Return (x, y) of the center of cell containing provided text 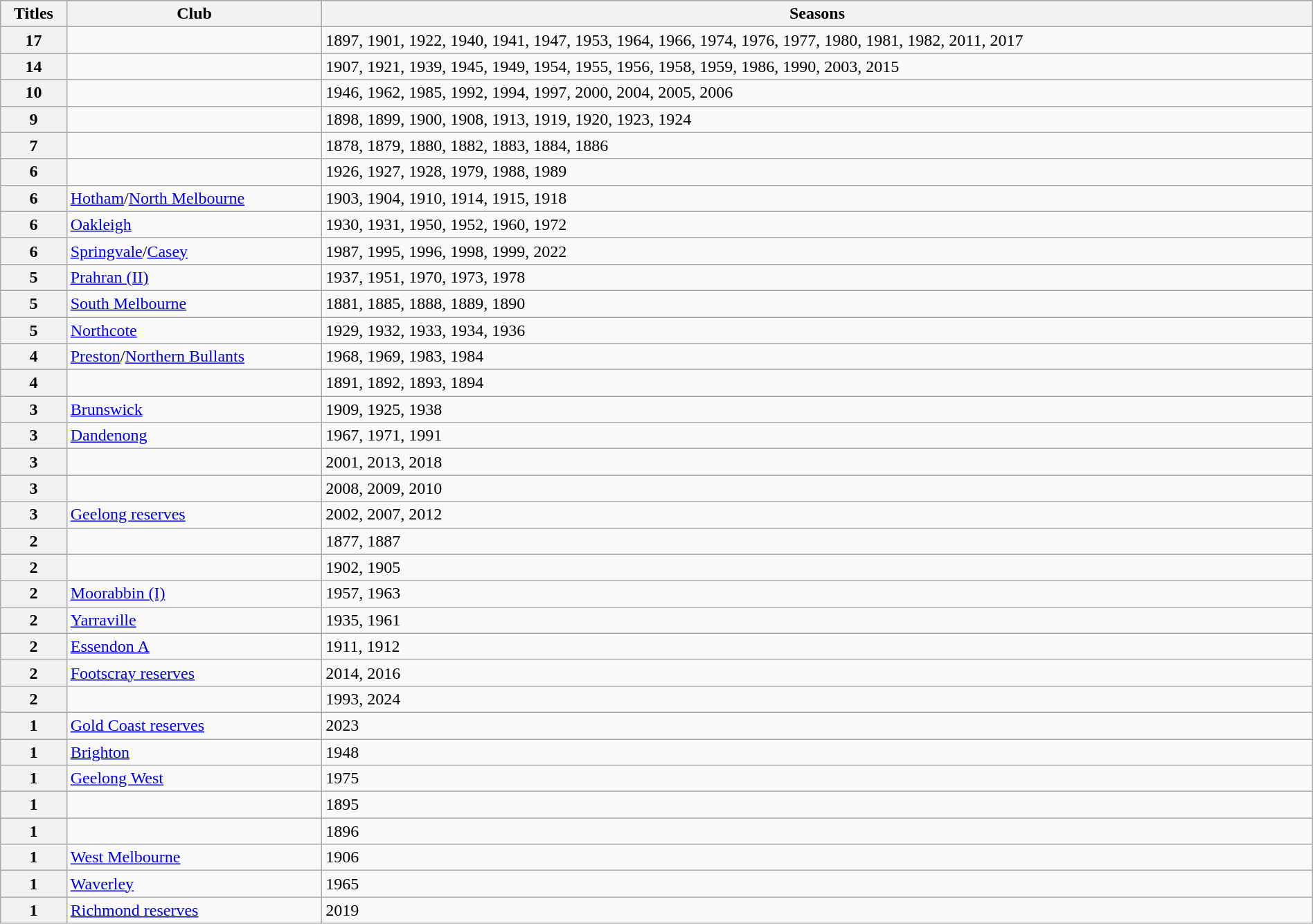
1877, 1887 (817, 541)
Prahran (II) (194, 277)
1906 (817, 858)
Springvale/Casey (194, 251)
Seasons (817, 14)
17 (33, 40)
Yarraville (194, 620)
Gold Coast reserves (194, 725)
2001, 2013, 2018 (817, 462)
1987, 1995, 1996, 1998, 1999, 2022 (817, 251)
1930, 1931, 1950, 1952, 1960, 1972 (817, 224)
1902, 1905 (817, 567)
Richmond reserves (194, 910)
West Melbourne (194, 858)
Club (194, 14)
Northcote (194, 330)
1948 (817, 752)
2002, 2007, 2012 (817, 515)
Hotham/North Melbourne (194, 198)
14 (33, 66)
Dandenong (194, 436)
1935, 1961 (817, 620)
1937, 1951, 1970, 1973, 1978 (817, 277)
2019 (817, 910)
Footscray reserves (194, 673)
Brunswick (194, 409)
1895 (817, 805)
Geelong West (194, 779)
Waverley (194, 884)
1968, 1969, 1983, 1984 (817, 357)
1898, 1899, 1900, 1908, 1913, 1919, 1920, 1923, 1924 (817, 119)
1967, 1971, 1991 (817, 436)
1881, 1885, 1888, 1889, 1890 (817, 303)
2014, 2016 (817, 673)
1897, 1901, 1922, 1940, 1941, 1947, 1953, 1964, 1966, 1974, 1976, 1977, 1980, 1981, 1982, 2011, 2017 (817, 40)
1911, 1912 (817, 646)
1957, 1963 (817, 594)
1907, 1921, 1939, 1945, 1949, 1954, 1955, 1956, 1958, 1959, 1986, 1990, 2003, 2015 (817, 66)
1993, 2024 (817, 699)
1903, 1904, 1910, 1914, 1915, 1918 (817, 198)
1878, 1879, 1880, 1882, 1883, 1884, 1886 (817, 145)
Oakleigh (194, 224)
South Melbourne (194, 303)
1891, 1892, 1893, 1894 (817, 383)
2008, 2009, 2010 (817, 488)
10 (33, 93)
Brighton (194, 752)
1965 (817, 884)
1975 (817, 779)
Geelong reserves (194, 515)
9 (33, 119)
Titles (33, 14)
1926, 1927, 1928, 1979, 1988, 1989 (817, 172)
1946, 1962, 1985, 1992, 1994, 1997, 2000, 2004, 2005, 2006 (817, 93)
7 (33, 145)
2023 (817, 725)
1896 (817, 831)
Preston/Northern Bullants (194, 357)
Essendon A (194, 646)
1929, 1932, 1933, 1934, 1936 (817, 330)
Moorabbin (I) (194, 594)
1909, 1925, 1938 (817, 409)
